Locate the cell with the specified text and output its (X, Y) center coordinate. 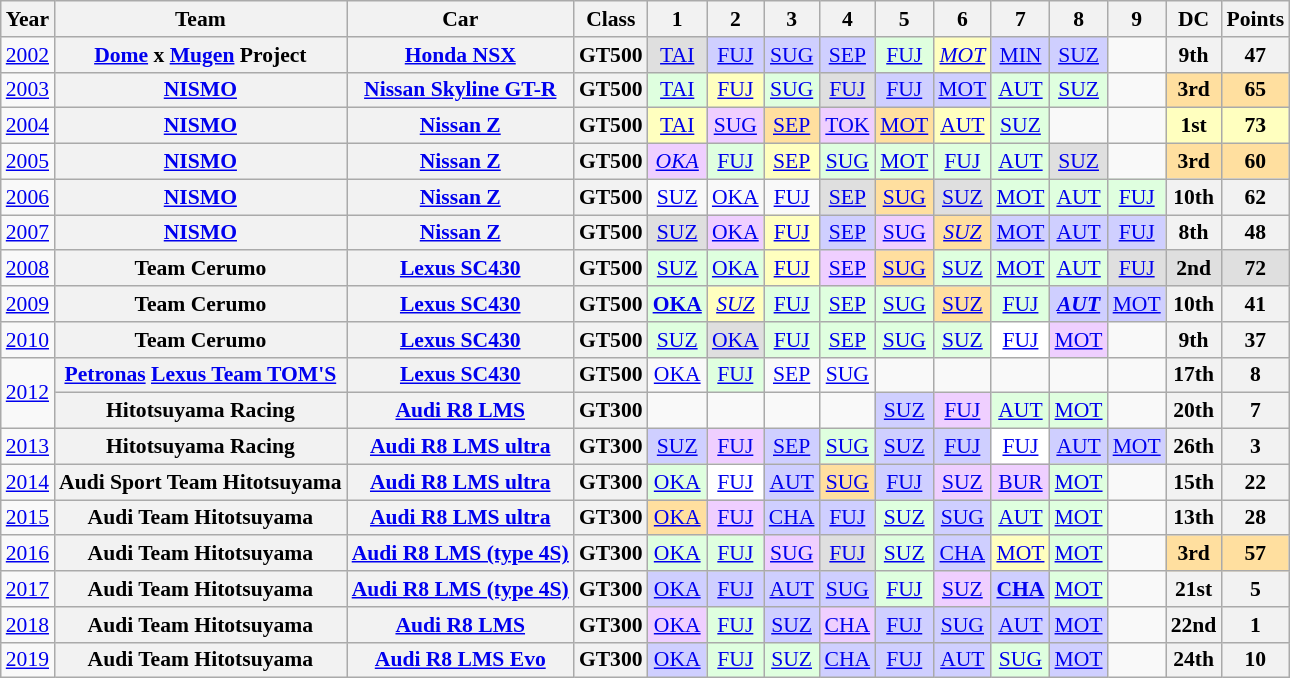
2002 (28, 55)
Honda NSX (460, 55)
8th (1194, 233)
24th (1194, 660)
2015 (28, 518)
62 (1255, 197)
Team (200, 19)
72 (1255, 269)
DC (1194, 19)
TOK (847, 126)
2nd (1194, 269)
Year (28, 19)
2004 (28, 126)
21st (1194, 589)
2006 (28, 197)
2003 (28, 90)
48 (1255, 233)
Petronas Lexus Team TOM'S (200, 375)
6 (962, 19)
41 (1255, 304)
2014 (28, 482)
2008 (28, 269)
Car (460, 19)
Points (1255, 19)
37 (1255, 340)
22 (1255, 482)
2016 (28, 554)
Audi R8 LMS Evo (460, 660)
2017 (28, 589)
Dome x Mugen Project (200, 55)
22nd (1194, 625)
2009 (28, 304)
28 (1255, 518)
BUR (1020, 482)
Nissan Skyline GT-R (460, 90)
4 (847, 19)
9 (1137, 19)
60 (1255, 162)
17th (1194, 375)
MIN (1020, 55)
2012 (28, 392)
20th (1194, 411)
26th (1194, 447)
13th (1194, 518)
2010 (28, 340)
65 (1255, 90)
Class (611, 19)
2019 (28, 660)
15th (1194, 482)
Audi Sport Team Hitotsuyama (200, 482)
2007 (28, 233)
47 (1255, 55)
2018 (28, 625)
2013 (28, 447)
2005 (28, 162)
10 (1255, 660)
2 (736, 19)
57 (1255, 554)
1st (1194, 126)
73 (1255, 126)
